For the text-containing cell, return its midpoint in (X, Y) coordinate format. 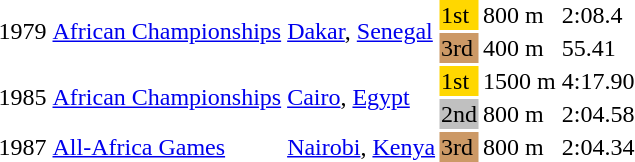
2nd (460, 114)
Dakar, Senegal (362, 32)
Cairo, Egypt (362, 98)
Nairobi, Kenya (362, 147)
400 m (520, 48)
1500 m (520, 81)
All-Africa Games (167, 147)
